Extract the [x, y] coordinate from the center of the cell holding the provided text.  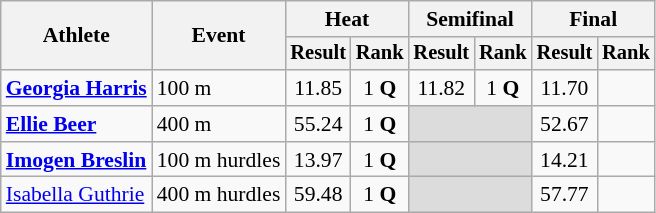
100 m [219, 88]
Athlete [76, 36]
Isabella Guthrie [76, 195]
11.82 [442, 88]
Imogen Breslin [76, 160]
55.24 [318, 124]
11.70 [565, 88]
Semifinal [470, 19]
Georgia Harris [76, 88]
400 m [219, 124]
13.97 [318, 160]
Event [219, 36]
57.77 [565, 195]
14.21 [565, 160]
59.48 [318, 195]
100 m hurdles [219, 160]
400 m hurdles [219, 195]
52.67 [565, 124]
Heat [346, 19]
Final [594, 19]
11.85 [318, 88]
Ellie Beer [76, 124]
